Scan for the cell matching the given text and deliver its (x, y) coordinate at center. 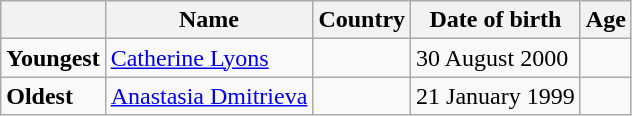
Youngest (53, 58)
Name (209, 20)
Oldest (53, 96)
Catherine Lyons (209, 58)
Age (606, 20)
Country (362, 20)
Anastasia Dmitrieva (209, 96)
Date of birth (496, 20)
21 January 1999 (496, 96)
30 August 2000 (496, 58)
